Detect which cell encompasses the target text, then output its (x, y) center coordinate. 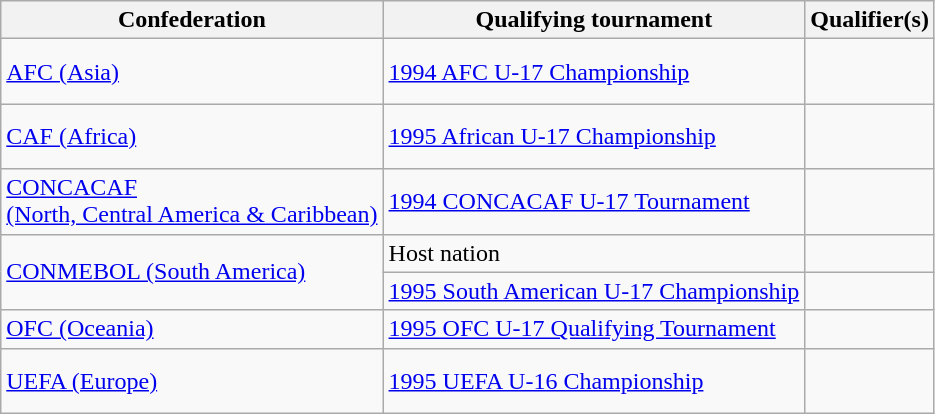
1995 African U-17 Championship (594, 136)
Confederation (192, 20)
CONCACAF(North, Central America & Caribbean) (192, 202)
1995 UEFA U-16 Championship (594, 380)
OFC (Oceania) (192, 329)
AFC (Asia) (192, 72)
1994 CONCACAF U-17 Tournament (594, 202)
CONMEBOL (South America) (192, 272)
1994 AFC U-17 Championship (594, 72)
Host nation (594, 253)
1995 OFC U-17 Qualifying Tournament (594, 329)
UEFA (Europe) (192, 380)
Qualifier(s) (870, 20)
1995 South American U-17 Championship (594, 291)
CAF (Africa) (192, 136)
Qualifying tournament (594, 20)
